Locate the cell with the specified text and output its [x, y] center coordinate. 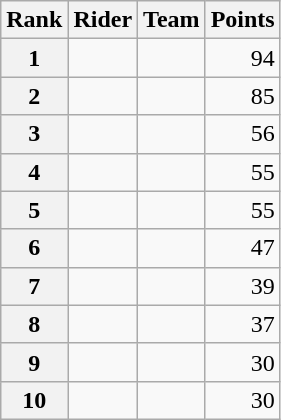
10 [34, 400]
6 [34, 248]
47 [242, 248]
85 [242, 96]
9 [34, 362]
7 [34, 286]
39 [242, 286]
2 [34, 96]
94 [242, 58]
3 [34, 134]
4 [34, 172]
8 [34, 324]
Rider [103, 20]
Rank [34, 20]
Team [172, 20]
1 [34, 58]
Points [242, 20]
5 [34, 210]
56 [242, 134]
37 [242, 324]
